Detect which cell encompasses the target text, then output its [X, Y] center coordinate. 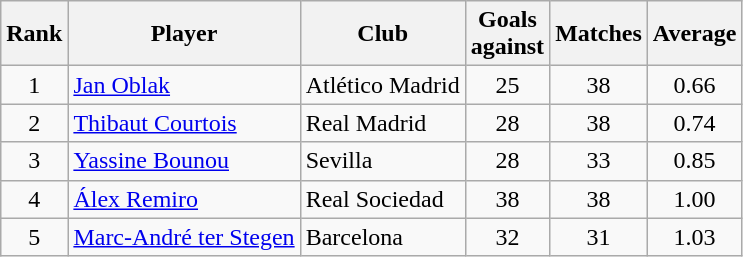
3 [34, 161]
2 [34, 123]
0.74 [694, 123]
Average [694, 34]
Atlético Madrid [382, 85]
1 [34, 85]
33 [599, 161]
Player [184, 34]
Rank [34, 34]
Marc-André ter Stegen [184, 237]
Álex Remiro [184, 199]
4 [34, 199]
25 [507, 85]
Jan Oblak [184, 85]
Real Madrid [382, 123]
1.00 [694, 199]
Sevilla [382, 161]
Barcelona [382, 237]
Goalsagainst [507, 34]
Real Sociedad [382, 199]
Yassine Bounou [184, 161]
5 [34, 237]
Thibaut Courtois [184, 123]
0.85 [694, 161]
0.66 [694, 85]
31 [599, 237]
1.03 [694, 237]
32 [507, 237]
Club [382, 34]
Matches [599, 34]
